Locate the cell with the specified text and output its [x, y] center coordinate. 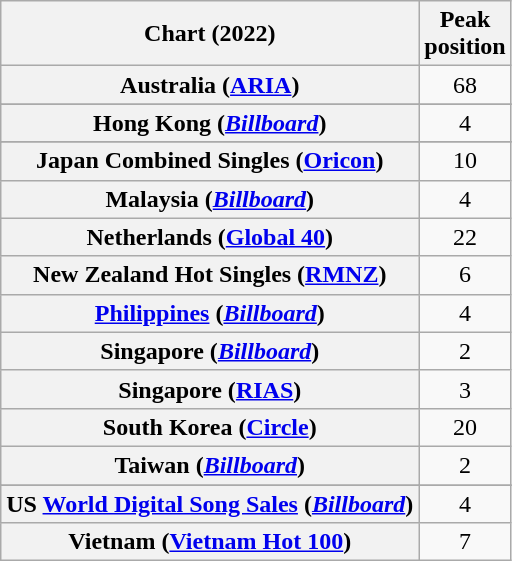
6 [465, 275]
Singapore (Billboard) [210, 351]
10 [465, 161]
Japan Combined Singles (Oricon) [210, 161]
Hong Kong (Billboard) [210, 123]
Singapore (RIAS) [210, 389]
3 [465, 389]
New Zealand Hot Singles (RMNZ) [210, 275]
Netherlands (Global 40) [210, 237]
7 [465, 542]
22 [465, 237]
South Korea (Circle) [210, 427]
Chart (2022) [210, 34]
Taiwan (Billboard) [210, 465]
Malaysia (Billboard) [210, 199]
20 [465, 427]
US World Digital Song Sales (Billboard) [210, 503]
Vietnam (Vietnam Hot 100) [210, 542]
Philippines (Billboard) [210, 313]
Peakposition [465, 34]
Australia (ARIA) [210, 85]
68 [465, 85]
